Return [x, y] of the center of cell containing provided text 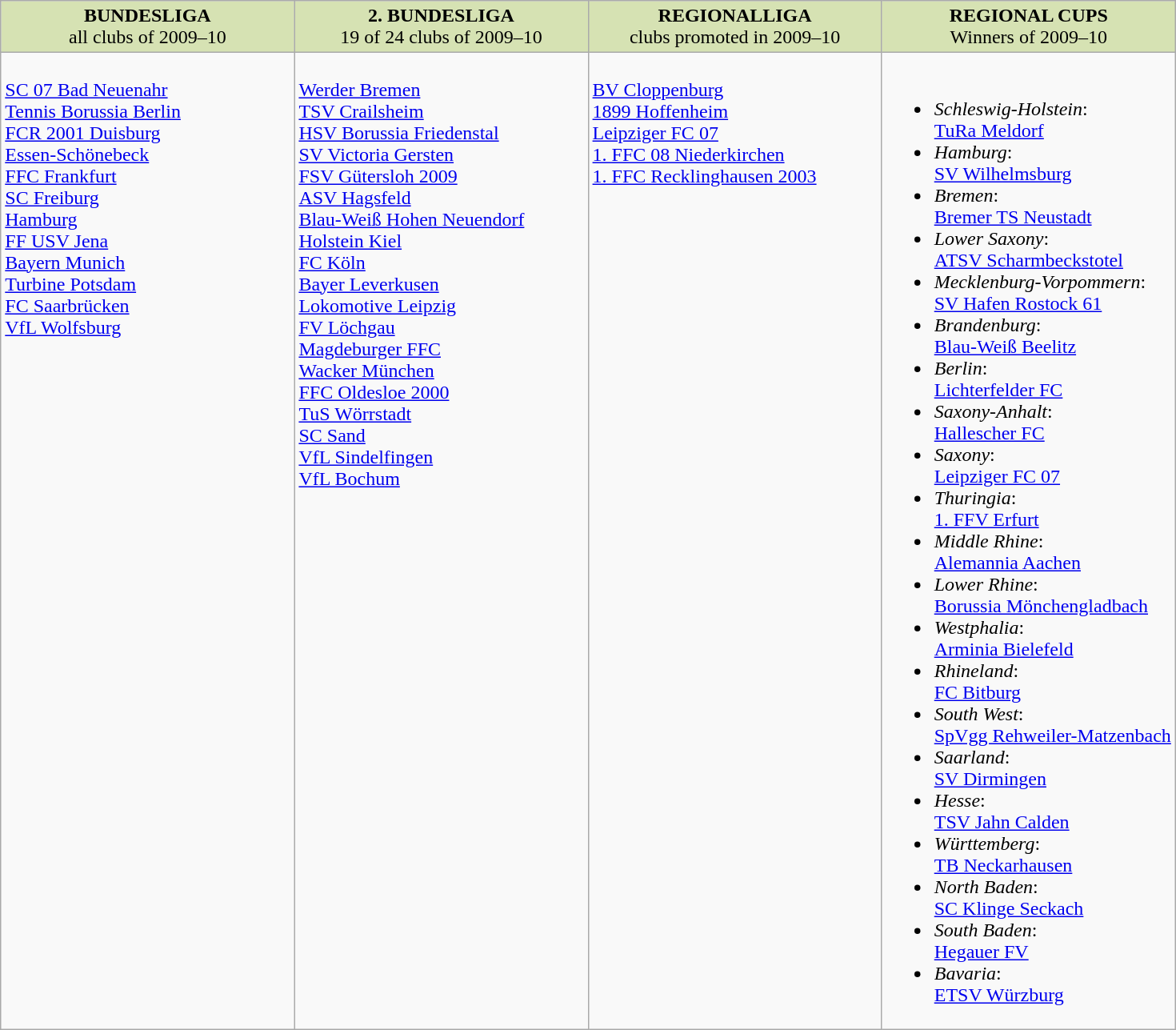
2. BUNDESLIGA19 of 24 clubs of 2009–10 [442, 27]
BV Cloppenburg1899 HoffenheimLeipziger FC 071. FFC 08 Niederkirchen1. FFC Recklinghausen 2003 [734, 541]
REGIONALLIGA clubs promoted in 2009–10 [734, 27]
BUNDESLIGAall clubs of 2009–10 [147, 27]
REGIONAL CUPSWinners of 2009–10 [1029, 27]
